Output the (x, y) coordinate of the center of the cell containing the given text.  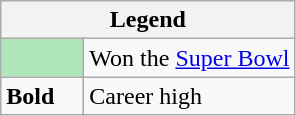
Won the Super Bowl (190, 58)
Career high (190, 96)
Bold (42, 96)
Legend (148, 20)
